Extract the [x, y] coordinate from the center of the cell holding the provided text.  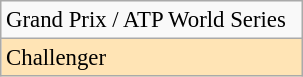
Challenger [152, 58]
Grand Prix / ATP World Series [152, 20]
